Identify which cell holds the provided text, then report its (X, Y) central coordinate. 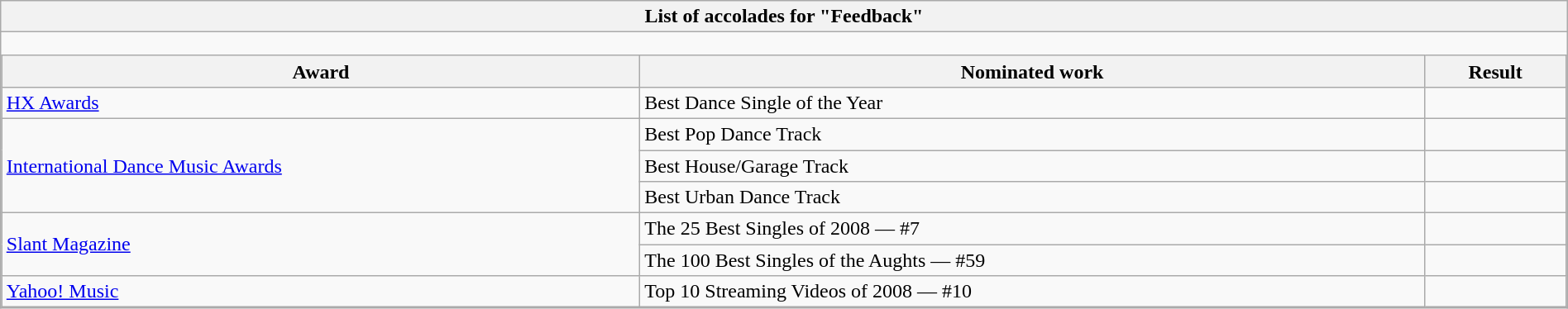
Best Urban Dance Track (1032, 197)
Slant Magazine (321, 245)
Yahoo! Music (321, 292)
Nominated work (1032, 71)
Result (1495, 71)
Award (321, 71)
Best Dance Single of the Year (1032, 102)
Best Pop Dance Track (1032, 134)
International Dance Music Awards (321, 165)
Top 10 Streaming Videos of 2008 — #10 (1032, 292)
The 25 Best Singles of 2008 — #7 (1032, 229)
List of accolades for "Feedback" (784, 17)
Best House/Garage Track (1032, 166)
The 100 Best Singles of the Aughts — #59 (1032, 260)
HX Awards (321, 102)
